For the text-containing cell, return its midpoint in (x, y) coordinate format. 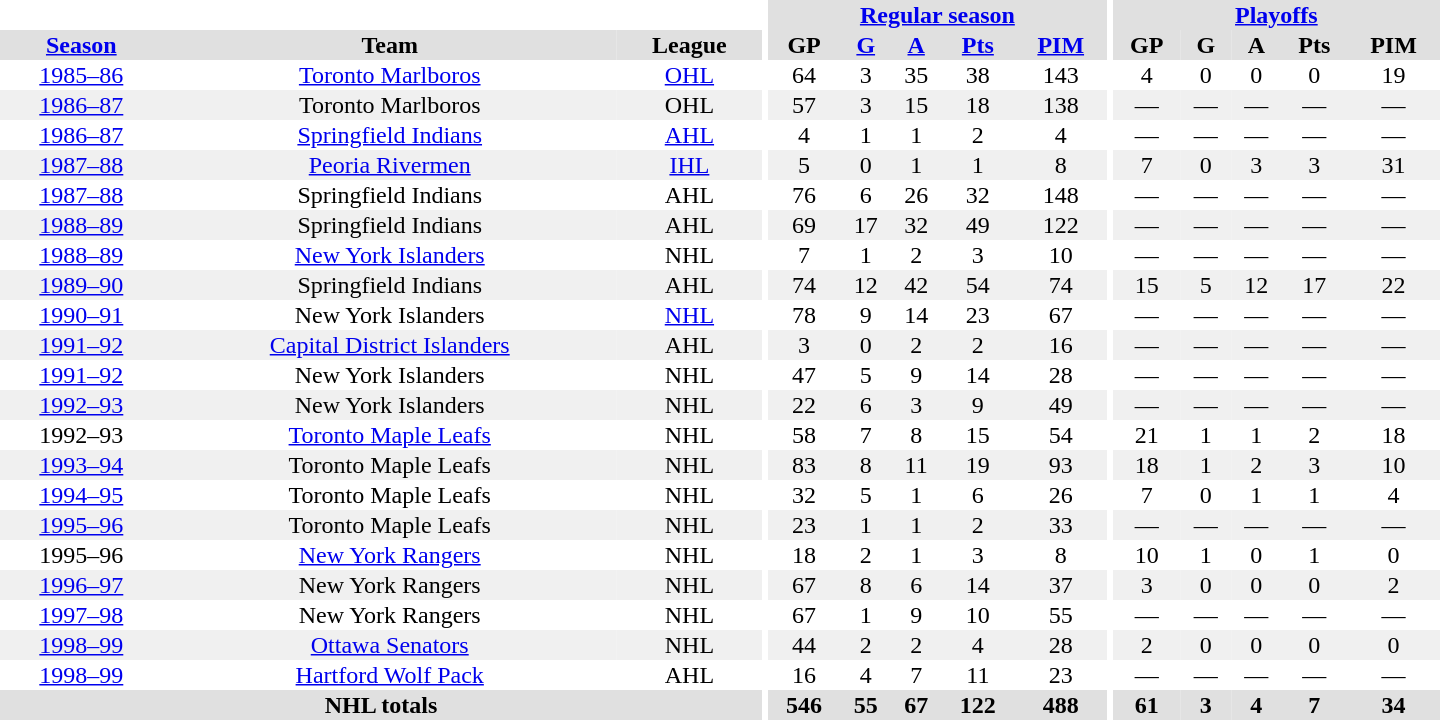
83 (804, 465)
NHL totals (381, 705)
148 (1060, 195)
Peoria Rivermen (390, 165)
58 (804, 435)
44 (804, 645)
47 (804, 375)
93 (1060, 465)
1996–97 (82, 585)
69 (804, 225)
1985–86 (82, 75)
33 (1060, 525)
Season (82, 45)
37 (1060, 585)
78 (804, 315)
1990–91 (82, 315)
Playoffs (1276, 15)
Ottawa Senators (390, 645)
35 (916, 75)
Team (390, 45)
1989–90 (82, 285)
61 (1147, 705)
38 (978, 75)
143 (1060, 75)
1994–95 (82, 495)
Hartford Wolf Pack (390, 675)
League (690, 45)
1993–94 (82, 465)
34 (1394, 705)
138 (1060, 105)
64 (804, 75)
Capital District Islanders (390, 345)
1997–98 (82, 615)
31 (1394, 165)
546 (804, 705)
488 (1060, 705)
76 (804, 195)
21 (1147, 435)
Regular season (938, 15)
42 (916, 285)
57 (804, 105)
IHL (690, 165)
